Provide the [X, Y] coordinate of the cell's center where the given text is located.  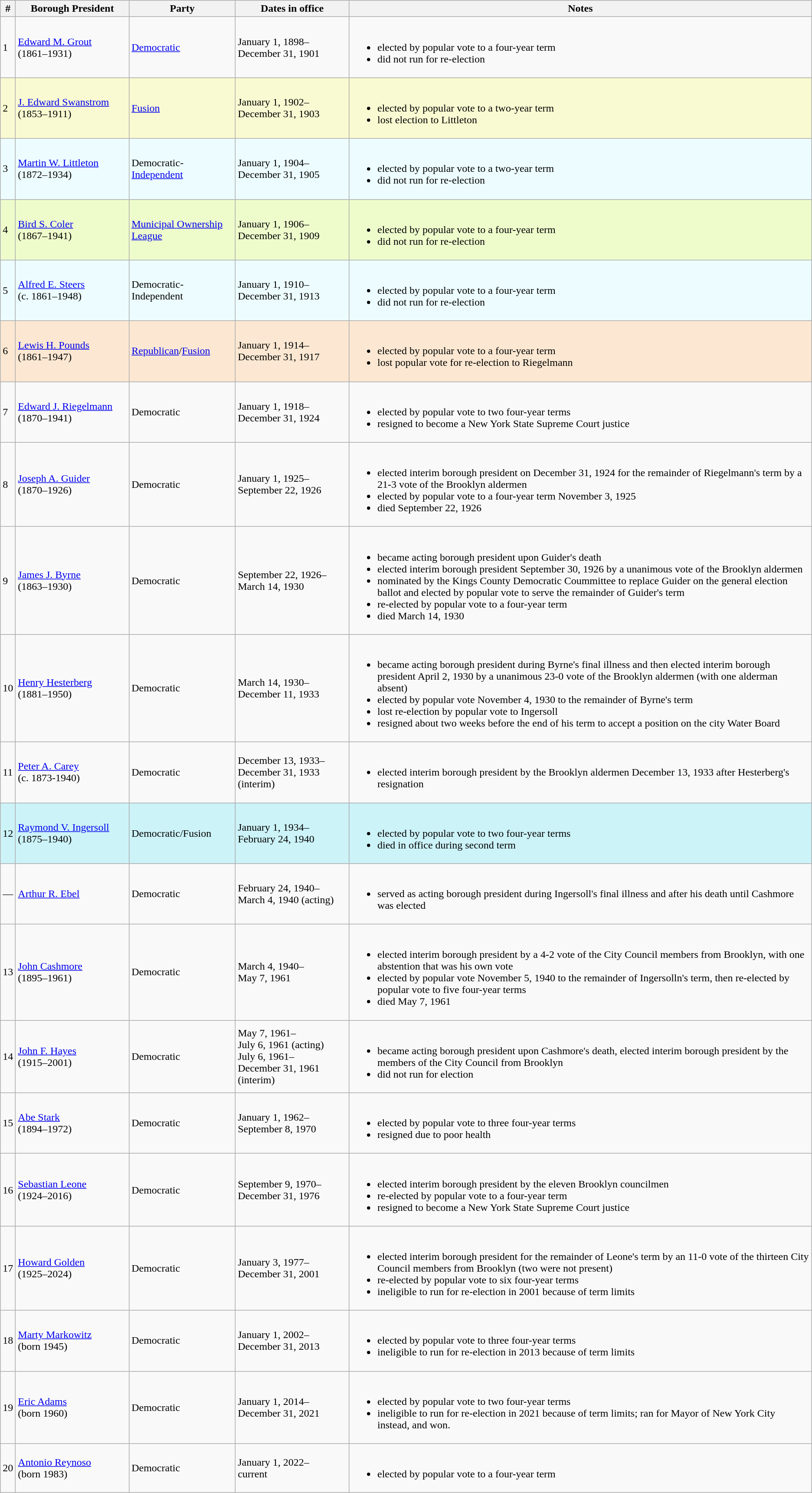
20 [8, 1468]
11 [8, 772]
January 3, 1977–December 31, 2001 [292, 1268]
2 [8, 108]
Peter A. Carey (c. 1873-1940) [72, 772]
10 [8, 688]
Lewis H. Pounds(1861–1947) [72, 351]
elected interim borough president by the Brooklyn aldermen December 13, 1933 after Hesterberg's resignation [580, 772]
Sebastian Leone(1924–2016) [72, 1190]
# [8, 9]
Joseph A. Guider(1870–1926) [72, 484]
Antonio Reynoso(born 1983) [72, 1468]
January 1, 1910–December 31, 1913 [292, 290]
3 [8, 169]
Alfred E. Steers(c. 1861–1948) [72, 290]
Municipal Ownership League [182, 230]
6 [8, 351]
elected by popular vote to three four-year termsineligible to run for re-election in 2013 because of term limits [580, 1341]
Notes [580, 9]
Bird S. Coler(1867–1941) [72, 230]
James J. Byrne(1863–1930) [72, 580]
John F. Hayes(1915–2001) [72, 1056]
January 1, 1934–February 24, 1940 [292, 833]
Henry Hesterberg(1881–1950) [72, 688]
16 [8, 1190]
9 [8, 580]
— [8, 894]
John Cashmore(1895–1961) [72, 972]
January 1, 1904–December 31, 1905 [292, 169]
January 1, 2022–current [292, 1468]
served as acting borough president during Ingersoll's final illness and after his death until Cashmore was elected [580, 894]
January 1, 1914–December 31, 1917 [292, 351]
elected by popular vote to a four-year termlost popular vote for re-election to Riegelmann [580, 351]
15 [8, 1123]
March 14, 1930–December 11, 1933 [292, 688]
September 22, 1926–March 14, 1930 [292, 580]
4 [8, 230]
May 7, 1961–July 6, 1961 (acting)July 6, 1961–December 31, 1961 (interim) [292, 1056]
January 1, 2002–December 31, 2013 [292, 1341]
Martin W. Littleton(1872–1934) [72, 169]
Edward M. Grout(1861–1931) [72, 47]
7 [8, 412]
elected by popular vote to two four-year termsresigned to become a New York State Supreme Court justice [580, 412]
Democratic/Fusion [182, 833]
January 1, 1962–September 8, 1970 [292, 1123]
Howard Golden(1925–2024) [72, 1268]
elected by popular vote to two four-year termsdied in office during second term [580, 833]
Arthur R. Ebel [72, 894]
8 [8, 484]
January 1, 1898–December 31, 1901 [292, 47]
elected by popular vote to a two-year termdid not run for re-election [580, 169]
January 1, 1906–December 31, 1909 [292, 230]
Borough President [72, 9]
elected by popular vote to three four-year termsresigned due to poor health [580, 1123]
Dates in office [292, 9]
19 [8, 1407]
Raymond V. Ingersoll(1875–1940) [72, 833]
13 [8, 972]
14 [8, 1056]
Abe Stark(1894–1972) [72, 1123]
12 [8, 833]
February 24, 1940–March 4, 1940 (acting) [292, 894]
1 [8, 47]
Republican/Fusion [182, 351]
Marty Markowitz(born 1945) [72, 1341]
January 1, 1918–December 31, 1924 [292, 412]
March 4, 1940–May 7, 1961 [292, 972]
17 [8, 1268]
18 [8, 1341]
elected by popular vote to a four-year term [580, 1468]
Edward J. Riegelmann(1870–1941) [72, 412]
January 1, 1925–September 22, 1926 [292, 484]
Eric Adams(born 1960) [72, 1407]
Party [182, 9]
elected by popular vote to a two-year termlost election to Littleton [580, 108]
September 9, 1970–December 31, 1976 [292, 1190]
5 [8, 290]
J. Edward Swanstrom(1853–1911) [72, 108]
December 13, 1933–December 31, 1933 (interim) [292, 772]
January 1, 2014–December 31, 2021 [292, 1407]
January 1, 1902–December 31, 1903 [292, 108]
Fusion [182, 108]
